Capture the cell that displays the provided text and extract its [x, y] central coordinate. 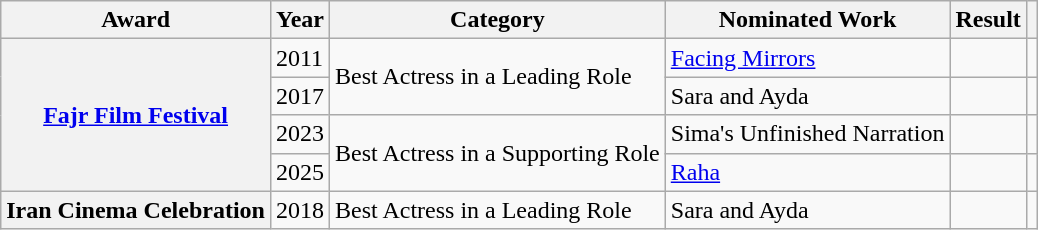
Result [988, 20]
2017 [300, 96]
2011 [300, 58]
Fajr Film Festival [136, 115]
Facing Mirrors [808, 58]
2018 [300, 210]
Best Actress in a Supporting Role [498, 153]
Category [498, 20]
Sima's Unfinished Narration [808, 134]
2023 [300, 134]
Iran Cinema Celebration [136, 210]
Year [300, 20]
Nominated Work [808, 20]
2025 [300, 172]
Award [136, 20]
Raha [808, 172]
